Identify which cell holds the provided text, then report its [x, y] central coordinate. 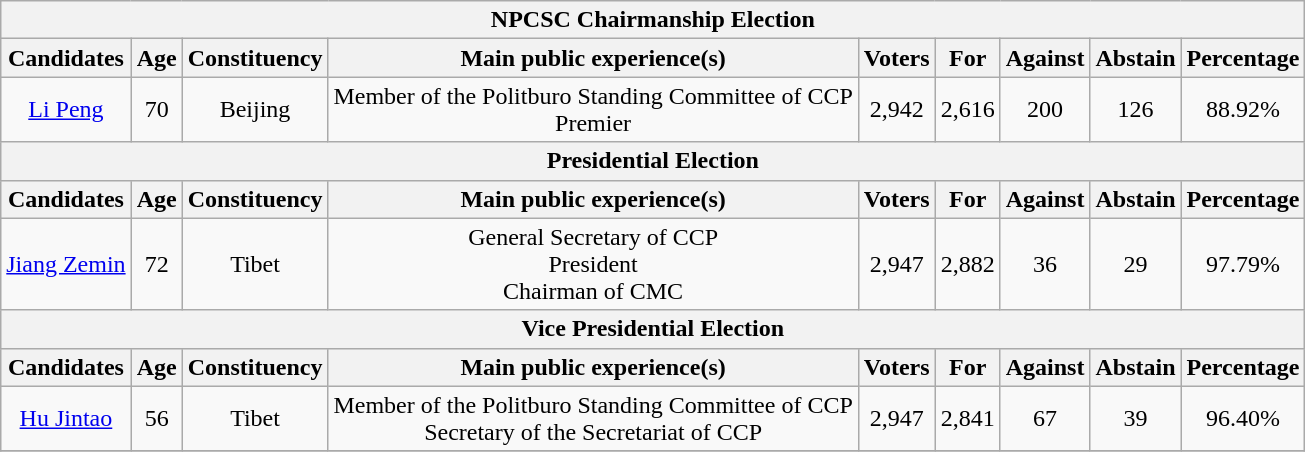
Member of the Politburo Standing Committee of CCPPremier [593, 110]
70 [156, 110]
126 [1136, 110]
97.79% [1243, 264]
200 [1045, 110]
67 [1045, 418]
Member of the Politburo Standing Committee of CCPSecretary of the Secretariat of CCP [593, 418]
36 [1045, 264]
2,882 [968, 264]
2,942 [896, 110]
2,841 [968, 418]
Beijing [255, 110]
29 [1136, 264]
88.92% [1243, 110]
Vice Presidential Election [653, 329]
56 [156, 418]
Presidential Election [653, 161]
72 [156, 264]
2,616 [968, 110]
General Secretary of CCPPresidentChairman of CMC [593, 264]
96.40% [1243, 418]
Jiang Zemin [66, 264]
Li Peng [66, 110]
39 [1136, 418]
NPCSC Chairmanship Election [653, 20]
Hu Jintao [66, 418]
